Scan for the cell matching the given text and deliver its [X, Y] coordinate at center. 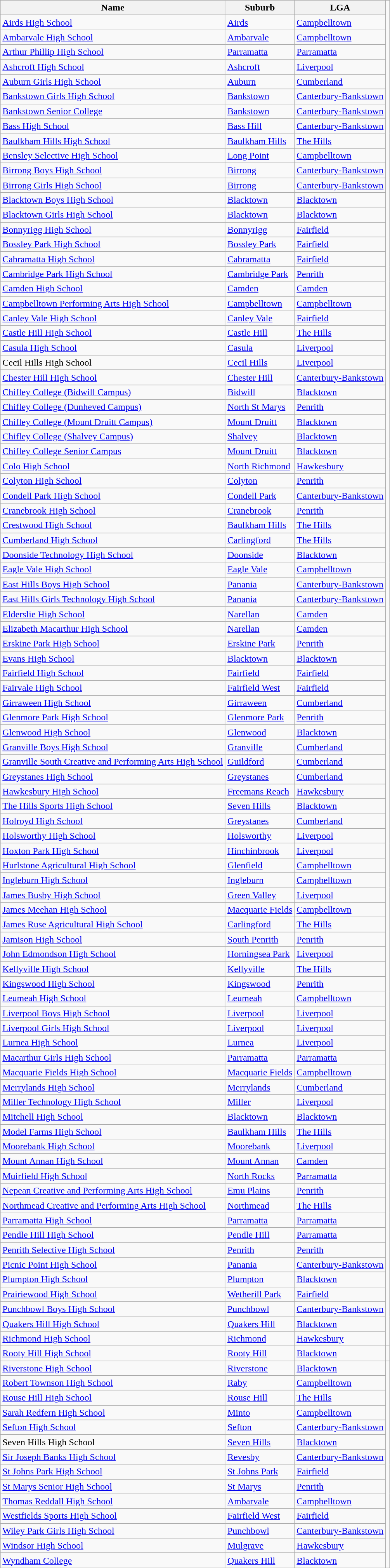
Ambarvale High School [113, 37]
Horningsea Park [260, 954]
Eagle Vale [260, 570]
Camden High School [113, 289]
Chifley College (Bidwill Campus) [113, 392]
Auburn [260, 82]
Minto [260, 1413]
Ingleburn [260, 880]
Cumberland High School [113, 540]
Chester Hill High School [113, 377]
East Hills Girls Technology High School [113, 599]
Miller [260, 1102]
Colyton [260, 481]
Rouse Hill [260, 1398]
Kellyville High School [113, 969]
Doonside Technology High School [113, 555]
North Richmond [260, 466]
Condell Park High School [113, 496]
Hawkesbury High School [113, 791]
Picnic Point High School [113, 1265]
Hurlstone Agricultural High School [113, 865]
Canley Vale High School [113, 318]
James Ruse Agricultural High School [113, 925]
Holroyd High School [113, 821]
Birrong Boys High School [113, 170]
Kingswood [260, 984]
Bass Hill [260, 126]
Kingswood High School [113, 984]
Campbelltown Performing Arts High School [113, 303]
Name [113, 8]
James Meehan High School [113, 910]
Cecil Hills [260, 362]
Girraween High School [113, 703]
Windsor High School [113, 1545]
Merrylands [260, 1087]
Blacktown Girls High School [113, 215]
Emu Plains [260, 1191]
Suburb [260, 8]
Holsworthy [260, 836]
James Busby High School [113, 895]
Seven Hills High School [113, 1442]
Glenwood High School [113, 732]
Fairfield High School [113, 673]
Merrylands High School [113, 1087]
Riverstone [260, 1368]
Erskine Park [260, 643]
Freemans Reach [260, 791]
Moorebank [260, 1146]
South Penrith [260, 939]
Mulgrave [260, 1545]
Ingleburn High School [113, 880]
East Hills Boys High School [113, 584]
Cranebrook [260, 510]
Bossley Park [260, 244]
Bankstown Senior College [113, 111]
Glenmore Park High School [113, 718]
Arthur Phillip High School [113, 52]
Castle Hill High School [113, 333]
Ashcroft High School [113, 67]
Leumeah [260, 998]
Robert Townson High School [113, 1383]
Rooty Hill High School [113, 1353]
Sefton [260, 1427]
Ashcroft [260, 67]
Elizabeth Macarthur High School [113, 629]
Granville [260, 747]
Shalvey [260, 437]
Condell Park [260, 496]
Sarah Redfern High School [113, 1413]
St Johns Park High School [113, 1472]
Airds [260, 23]
Wiley Park Girls High School [113, 1531]
Macquarie Fields High School [113, 1072]
Granville South Creative and Performing Arts High School [113, 762]
Long Point [260, 155]
Casula High School [113, 348]
Baulkham Hills High School [113, 141]
Bonnyrigg [260, 230]
Jamison High School [113, 939]
Pendle Hill High School [113, 1235]
Wyndham College [113, 1560]
The Hills Sports High School [113, 806]
Plumpton High School [113, 1279]
Blacktown Boys High School [113, 200]
Model Farms High School [113, 1132]
Canley Vale [260, 318]
Glenfield [260, 865]
Northmead [260, 1206]
Colyton High School [113, 481]
Bass High School [113, 126]
Doonside [260, 555]
Greystanes High School [113, 777]
Chifley College (Mount Druitt Campus) [113, 422]
John Edmondson High School [113, 954]
Lurnea [260, 1043]
Bossley Park High School [113, 244]
Richmond [260, 1338]
Bonnyrigg High School [113, 230]
Rooty Hill [260, 1353]
Prairiewood High School [113, 1294]
Casula [260, 348]
Mount Annan [260, 1161]
Liverpool Girls High School [113, 1028]
Fairvale High School [113, 688]
St Johns Park [260, 1472]
Thomas Reddall High School [113, 1501]
Birrong Girls High School [113, 185]
Glenwood [260, 732]
Green Valley [260, 895]
Macarthur Girls High School [113, 1058]
Wetherill Park [260, 1294]
Raby [260, 1383]
Mitchell High School [113, 1117]
Hoxton Park High School [113, 850]
Nepean Creative and Performing Arts High School [113, 1191]
Hinchinbrook [260, 850]
Cecil Hills High School [113, 362]
Guildford [260, 762]
Leumeah High School [113, 998]
Richmond High School [113, 1338]
Lurnea High School [113, 1043]
Elderslie High School [113, 614]
Punchbowl Boys High School [113, 1309]
Mount Annan High School [113, 1161]
Northmead Creative and Performing Arts High School [113, 1206]
Cambridge Park High School [113, 274]
Liverpool Boys High School [113, 1013]
Quakers Hill High School [113, 1324]
St Marys [260, 1486]
Chifley College (Shalvey Campus) [113, 437]
Granville Boys High School [113, 747]
Muirfield High School [113, 1176]
Bidwill [260, 392]
Cabramatta [260, 259]
Sefton High School [113, 1427]
Moorebank High School [113, 1146]
North Rocks [260, 1176]
Girraween [260, 703]
Glenmore Park [260, 718]
St Marys Senior High School [113, 1486]
Bensley Selective High School [113, 155]
Revesby [260, 1457]
Chifley College (Dunheved Campus) [113, 407]
Sir Joseph Banks High School [113, 1457]
Eagle Vale High School [113, 570]
Airds High School [113, 23]
Rouse Hill High School [113, 1398]
Cranebrook High School [113, 510]
Holsworthy High School [113, 836]
Penrith Selective High School [113, 1250]
Plumpton [260, 1279]
Auburn Girls High School [113, 82]
Evans High School [113, 659]
Crestwood High School [113, 525]
Chifley College Senior Campus [113, 451]
North St Marys [260, 407]
Colo High School [113, 466]
Pendle Hill [260, 1235]
Kellyville [260, 969]
Castle Hill [260, 333]
Erskine Park High School [113, 643]
Riverstone High School [113, 1368]
Cabramatta High School [113, 259]
Parramatta High School [113, 1220]
Miller Technology High School [113, 1102]
Westfields Sports High School [113, 1516]
Cambridge Park [260, 274]
LGA [340, 8]
Bankstown Girls High School [113, 96]
Chester Hill [260, 377]
